Extract the (X, Y) coordinate from the center of the cell holding the provided text.  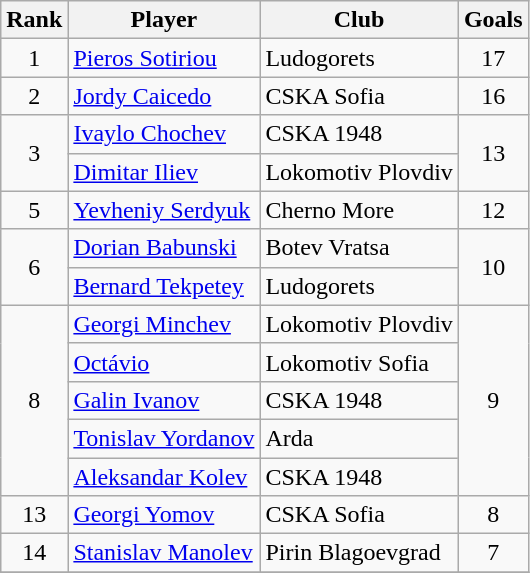
6 (34, 267)
Player (164, 20)
Tonislav Yordanov (164, 438)
14 (34, 553)
Cherno More (359, 210)
Pirin Blagoevgrad (359, 553)
3 (34, 153)
Rank (34, 20)
5 (34, 210)
Lokomotiv Sofia (359, 362)
Ivaylo Chochev (164, 134)
Galin Ivanov (164, 400)
Club (359, 20)
16 (493, 96)
Georgi Yomov (164, 515)
Stanislav Manolev (164, 553)
Yevheniy Serdyuk (164, 210)
Bernard Tekpetey (164, 286)
Dorian Babunski (164, 248)
Jordy Caicedo (164, 96)
Botev Vratsa (359, 248)
17 (493, 58)
12 (493, 210)
Georgi Minchev (164, 324)
Dimitar Iliev (164, 172)
Aleksandar Kolev (164, 477)
10 (493, 267)
Arda (359, 438)
Pieros Sotiriou (164, 58)
1 (34, 58)
2 (34, 96)
Octávio (164, 362)
9 (493, 400)
Goals (493, 20)
7 (493, 553)
